Return (x, y) of the center of cell containing provided text 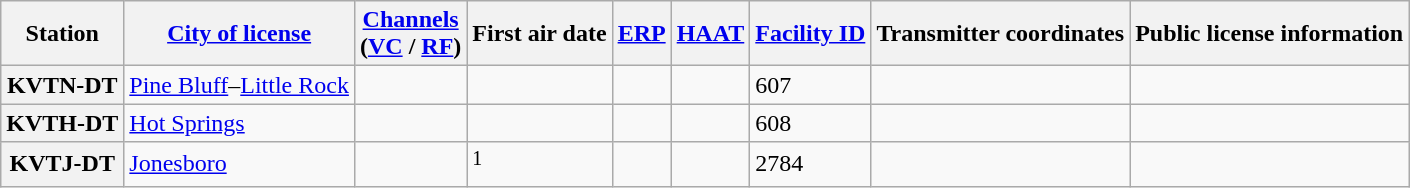
Pine Bluff–Little Rock (240, 85)
Public license information (1270, 34)
Jonesboro (240, 164)
City of license (240, 34)
608 (810, 123)
Station (62, 34)
First air date (540, 34)
KVTN-DT (62, 85)
Facility ID (810, 34)
KVTH-DT (62, 123)
ERP (642, 34)
HAAT (710, 34)
607 (810, 85)
Transmitter coordinates (1000, 34)
Channels(VC / RF) (410, 34)
1 (540, 164)
KVTJ-DT (62, 164)
2784 (810, 164)
Hot Springs (240, 123)
